Extract the (X, Y) coordinate from the center of the cell holding the provided text.  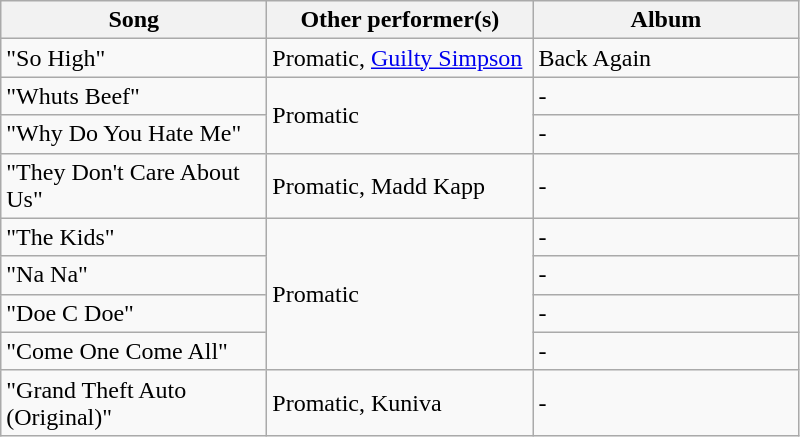
"So High" (134, 58)
"They Don't Care About Us" (134, 186)
Other performer(s) (400, 20)
Song (134, 20)
Promatic, Guilty Simpson (400, 58)
Back Again (666, 58)
"Come One Come All" (134, 351)
Promatic, Madd Kapp (400, 186)
"Doe C Doe" (134, 313)
"Na Na" (134, 275)
"Grand Theft Auto (Original)" (134, 402)
Promatic, Kuniva (400, 402)
Album (666, 20)
"Whuts Beef" (134, 96)
"The Kids" (134, 237)
"Why Do You Hate Me" (134, 134)
